Extract the [X, Y] coordinate from the center of the cell holding the provided text.  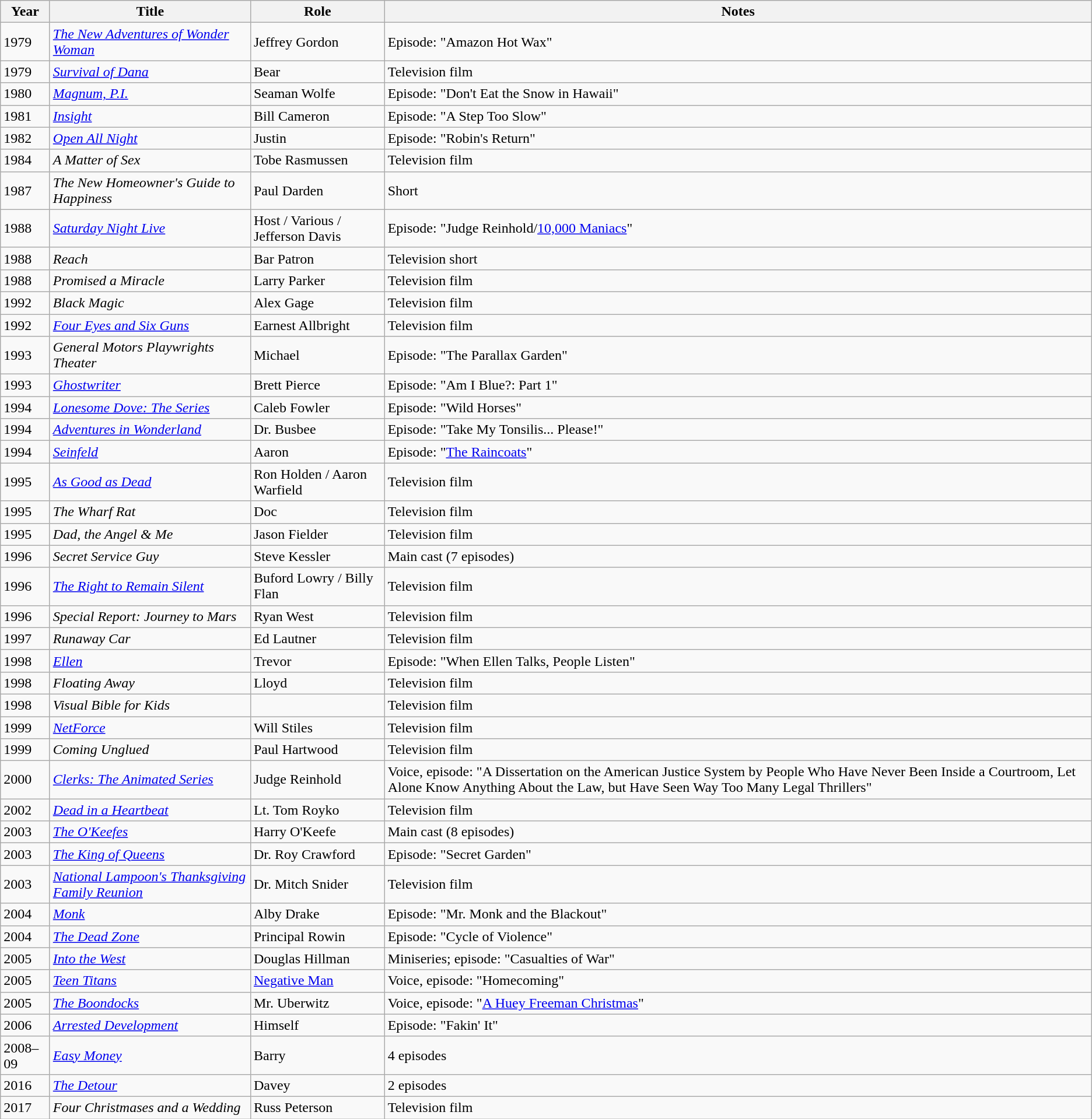
1987 [26, 190]
Saturday Night Live [150, 229]
Jeffrey Gordon [317, 42]
Coming Unglued [150, 750]
Dr. Busbee [317, 430]
Television short [738, 258]
Larry Parker [317, 280]
Bear [317, 72]
Four Christmases and a Wedding [150, 1107]
Ed Lautner [317, 639]
1984 [26, 160]
Episode: "Wild Horses" [738, 408]
Ellen [150, 661]
Survival of Dana [150, 72]
Magnum, P.I. [150, 94]
Alex Gage [317, 303]
Runaway Car [150, 639]
Title [150, 12]
2016 [26, 1085]
Episode: "Judge Reinhold/10,000 Maniacs" [738, 229]
Judge Reinhold [317, 780]
2000 [26, 780]
The Right to Remain Silent [150, 587]
Paul Darden [317, 190]
Tobe Rasmussen [317, 160]
4 episodes [738, 1055]
Open All Night [150, 138]
Episode: "Don't Eat the Snow in Hawaii" [738, 94]
The King of Queens [150, 854]
Miniseries; episode: "Casualties of War" [738, 959]
Lonesome Dove: The Series [150, 408]
2002 [26, 810]
Host / Various / Jefferson Davis [317, 229]
The New Homeowner's Guide to Happiness [150, 190]
Dr. Roy Crawford [317, 854]
Aaron [317, 452]
Secret Service Guy [150, 556]
Brett Pierce [317, 385]
The New Adventures of Wonder Woman [150, 42]
2008–09 [26, 1055]
Jason Fielder [317, 534]
Seaman Wolfe [317, 94]
Alby Drake [317, 914]
Year [26, 12]
Dead in a Heartbeat [150, 810]
Four Eyes and Six Guns [150, 325]
2017 [26, 1107]
Visual Bible for Kids [150, 705]
Promised a Miracle [150, 280]
Buford Lowry / Billy Flan [317, 587]
Episode: "Amazon Hot Wax" [738, 42]
Black Magic [150, 303]
Into the West [150, 959]
2006 [26, 1025]
1997 [26, 639]
Episode: "Take My Tonsilis... Please!" [738, 430]
Episode: "When Ellen Talks, People Listen" [738, 661]
The O'Keefes [150, 832]
The Detour [150, 1085]
Bill Cameron [317, 116]
Ghostwriter [150, 385]
Notes [738, 12]
Lloyd [317, 683]
National Lampoon's Thanksgiving Family Reunion [150, 884]
Clerks: The Animated Series [150, 780]
Ryan West [317, 616]
The Dead Zone [150, 936]
Floating Away [150, 683]
Russ Peterson [317, 1107]
Davey [317, 1085]
The Boondocks [150, 1003]
Douglas Hillman [317, 959]
Caleb Fowler [317, 408]
Arrested Development [150, 1025]
Mr. Uberwitz [317, 1003]
Negative Man [317, 981]
Harry O'Keefe [317, 832]
Adventures in Wonderland [150, 430]
Main cast (8 episodes) [738, 832]
Bar Patron [317, 258]
A Matter of Sex [150, 160]
Trevor [317, 661]
Episode: "The Parallax Garden" [738, 356]
Himself [317, 1025]
Episode: "Mr. Monk and the Blackout" [738, 914]
Principal Rowin [317, 936]
NetForce [150, 727]
Dr. Mitch Snider [317, 884]
Justin [317, 138]
Main cast (7 episodes) [738, 556]
Episode: "Secret Garden" [738, 854]
Insight [150, 116]
Short [738, 190]
Role [317, 12]
Lt. Tom Royko [317, 810]
Seinfeld [150, 452]
1981 [26, 116]
Voice, episode: "Homecoming" [738, 981]
1980 [26, 94]
Earnest Allbright [317, 325]
The Wharf Rat [150, 512]
Voice, episode: "A Huey Freeman Christmas" [738, 1003]
As Good as Dead [150, 482]
Paul Hartwood [317, 750]
Episode: "The Raincoats" [738, 452]
Dad, the Angel & Me [150, 534]
Ron Holden / Aaron Warfield [317, 482]
Episode: "Robin's Return" [738, 138]
Barry [317, 1055]
Easy Money [150, 1055]
Doc [317, 512]
Michael [317, 356]
Special Report: Journey to Mars [150, 616]
Monk [150, 914]
Steve Kessler [317, 556]
Episode: "A Step Too Slow" [738, 116]
Reach [150, 258]
Episode: "Fakin' It" [738, 1025]
Will Stiles [317, 727]
2 episodes [738, 1085]
1982 [26, 138]
Episode: "Am I Blue?: Part 1" [738, 385]
Episode: "Cycle of Violence" [738, 936]
Teen Titans [150, 981]
General Motors Playwrights Theater [150, 356]
